Scan for the cell matching the given text and deliver its [X, Y] coordinate at center. 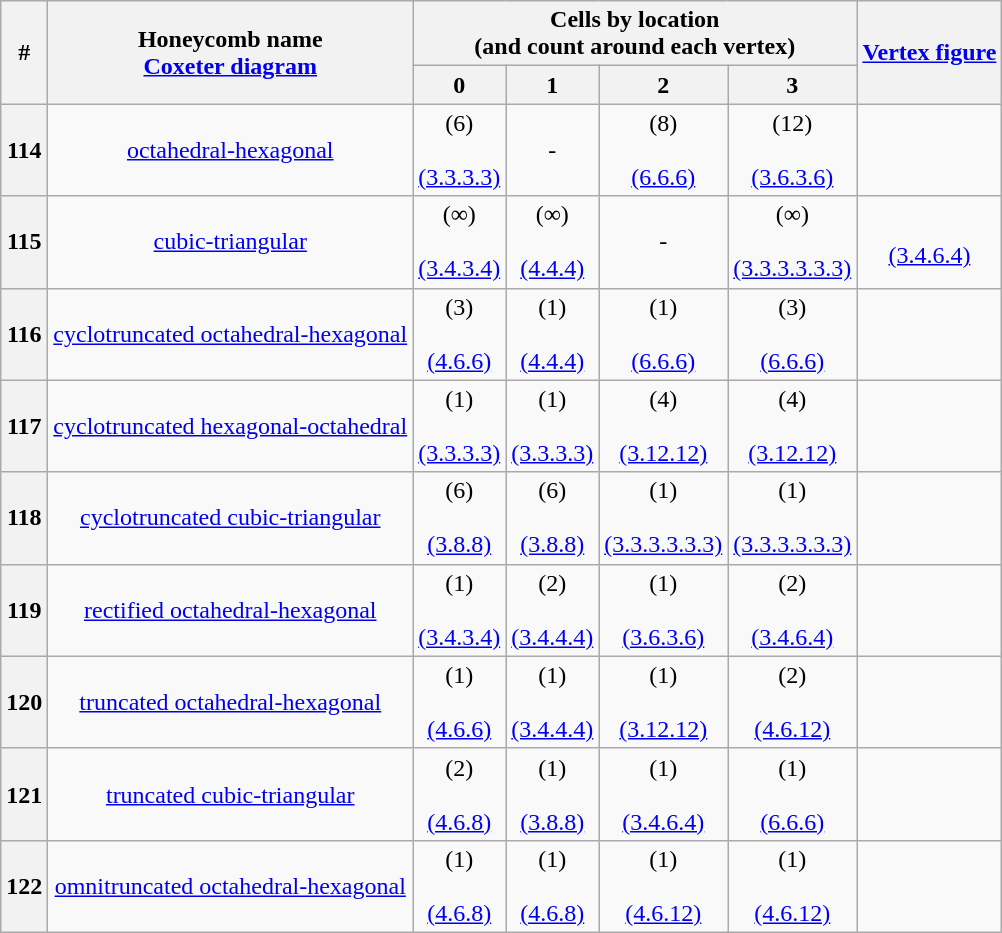
(2)(3.4.4.4) [552, 610]
cubic-triangular [230, 242]
cyclotruncated octahedral-hexagonal [230, 334]
rectified octahedral-hexagonal [230, 610]
117 [24, 426]
(1)(3.8.8) [552, 794]
truncated octahedral-hexagonal [230, 702]
(∞)(3.4.3.4) [460, 242]
119 [24, 610]
1 [552, 85]
(3.4.6.4) [930, 242]
121 [24, 794]
114 [24, 150]
3 [792, 85]
0 [460, 85]
(12)(3.6.3.6) [792, 150]
(∞)(3.3.3.3.3.3) [792, 242]
(1)(4.4.4) [552, 334]
118 [24, 518]
(8)(6.6.6) [664, 150]
2 [664, 85]
115 [24, 242]
(3)(6.6.6) [792, 334]
116 [24, 334]
(2)(4.6.8) [460, 794]
octahedral-hexagonal [230, 150]
(3)(4.6.6) [460, 334]
(2)(3.4.6.4) [792, 610]
Cells by location(and count around each vertex) [635, 34]
cyclotruncated hexagonal-octahedral [230, 426]
omnitruncated octahedral-hexagonal [230, 886]
122 [24, 886]
cyclotruncated cubic-triangular [230, 518]
Vertex figure [930, 52]
(1)(3.4.4.4) [552, 702]
(2)(4.6.12) [792, 702]
Honeycomb nameCoxeter diagram [230, 52]
truncated cubic-triangular [230, 794]
(1)(3.6.3.6) [664, 610]
# [24, 52]
(6)(3.3.3.3) [460, 150]
(1)(3.12.12) [664, 702]
120 [24, 702]
(1)(3.4.3.4) [460, 610]
(∞)(4.4.4) [552, 242]
(1)(4.6.6) [460, 702]
(1)(3.4.6.4) [664, 794]
